Identify which cell holds the provided text, then report its (x, y) central coordinate. 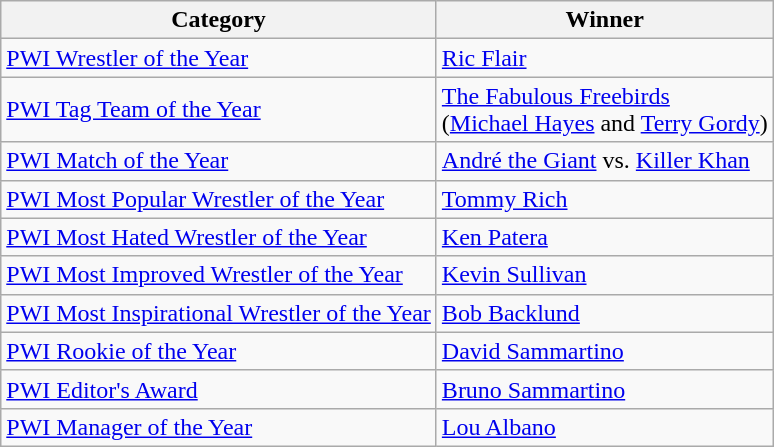
Winner (604, 20)
Tommy Rich (604, 199)
Category (219, 20)
David Sammartino (604, 351)
Ric Flair (604, 58)
PWI Match of the Year (219, 161)
PWI Manager of the Year (219, 427)
PWI Tag Team of the Year (219, 110)
PWI Rookie of the Year (219, 351)
PWI Most Improved Wrestler of the Year (219, 275)
PWI Most Inspirational Wrestler of the Year (219, 313)
PWI Wrestler of the Year (219, 58)
The Fabulous Freebirds(Michael Hayes and Terry Gordy) (604, 110)
PWI Most Hated Wrestler of the Year (219, 237)
PWI Editor's Award (219, 389)
Bob Backlund (604, 313)
Bruno Sammartino (604, 389)
Kevin Sullivan (604, 275)
PWI Most Popular Wrestler of the Year (219, 199)
André the Giant vs. Killer Khan (604, 161)
Ken Patera (604, 237)
Lou Albano (604, 427)
